Provide the [X, Y] coordinate of the cell's center where the given text is located.  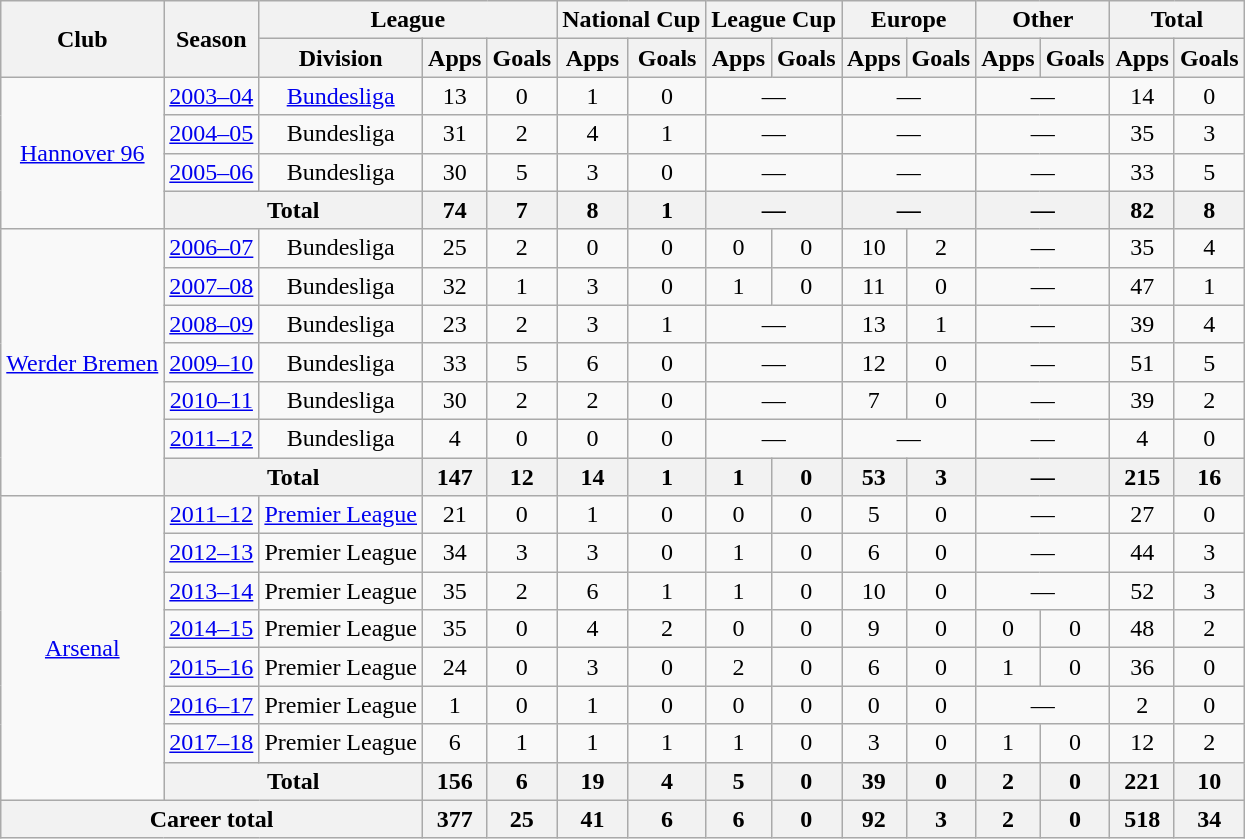
31 [455, 134]
52 [1142, 591]
377 [455, 819]
82 [1142, 210]
47 [1142, 286]
2003–04 [212, 96]
21 [455, 515]
156 [455, 781]
92 [874, 819]
9 [874, 629]
Other [1043, 20]
League [408, 20]
215 [1142, 477]
2012–13 [212, 553]
24 [455, 667]
2008–09 [212, 324]
Club [82, 39]
Europe [909, 20]
74 [455, 210]
2013–14 [212, 591]
2017–18 [212, 743]
2010–11 [212, 400]
518 [1142, 819]
2009–10 [212, 362]
2007–08 [212, 286]
51 [1142, 362]
147 [455, 477]
2015–16 [212, 667]
53 [874, 477]
11 [874, 286]
Career total [212, 819]
2004–05 [212, 134]
Season [212, 39]
41 [593, 819]
36 [1142, 667]
Hannover 96 [82, 153]
27 [1142, 515]
48 [1142, 629]
16 [1209, 477]
Arsenal [82, 648]
32 [455, 286]
2016–17 [212, 705]
National Cup [632, 20]
Division [341, 58]
2006–07 [212, 248]
221 [1142, 781]
2014–15 [212, 629]
44 [1142, 553]
23 [455, 324]
19 [593, 781]
2005–06 [212, 172]
Werder Bremen [82, 362]
League Cup [774, 20]
